Search for the cell housing the specified text and yield its (x, y) center coordinate. 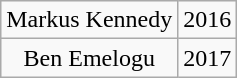
2016 (208, 20)
2017 (208, 58)
Ben Emelogu (90, 58)
Markus Kennedy (90, 20)
